Output the (X, Y) coordinate of the center of the cell containing the given text.  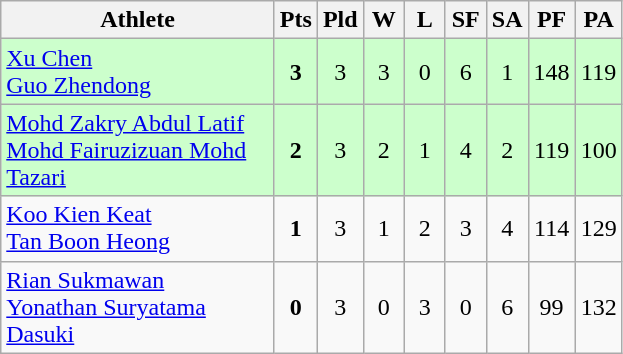
Mohd Zakry Abdul Latif Mohd Fairuzizuan Mohd Tazari (138, 150)
132 (598, 307)
SF (466, 20)
148 (552, 72)
SA (507, 20)
L (424, 20)
Athlete (138, 20)
Xu Chen Guo Zhendong (138, 72)
Rian Sukmawan Yonathan Suryatama Dasuki (138, 307)
PA (598, 20)
Pld (340, 20)
114 (552, 228)
100 (598, 150)
W (384, 20)
Pts (296, 20)
99 (552, 307)
Koo Kien Keat Tan Boon Heong (138, 228)
PF (552, 20)
129 (598, 228)
